Scan for the cell matching the given text and deliver its [x, y] coordinate at center. 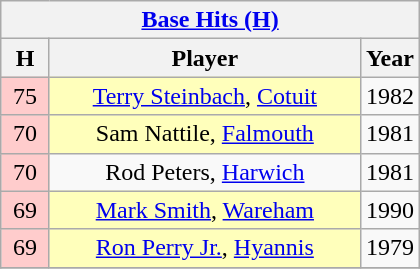
H [26, 58]
Player [204, 58]
Year [390, 58]
Rod Peters, Harwich [204, 172]
1990 [390, 210]
1982 [390, 96]
1979 [390, 248]
75 [26, 96]
Mark Smith, Wareham [204, 210]
Ron Perry Jr., Hyannis [204, 248]
Base Hits (H) [210, 20]
Sam Nattile, Falmouth [204, 134]
Terry Steinbach, Cotuit [204, 96]
